Find where the given text appears and provide that cell's center as (x, y) coordinate. 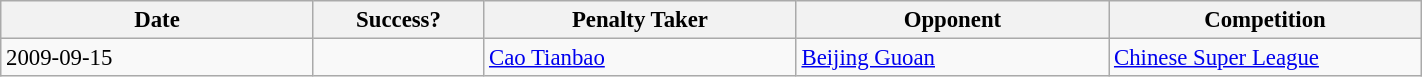
Beijing Guoan (952, 58)
Competition (1266, 20)
Chinese Super League (1266, 58)
Date (157, 20)
2009-09-15 (157, 58)
Cao Tianbao (640, 58)
Penalty Taker (640, 20)
Opponent (952, 20)
Success? (398, 20)
